Provide the [X, Y] coordinate of the cell's center where the given text is located.  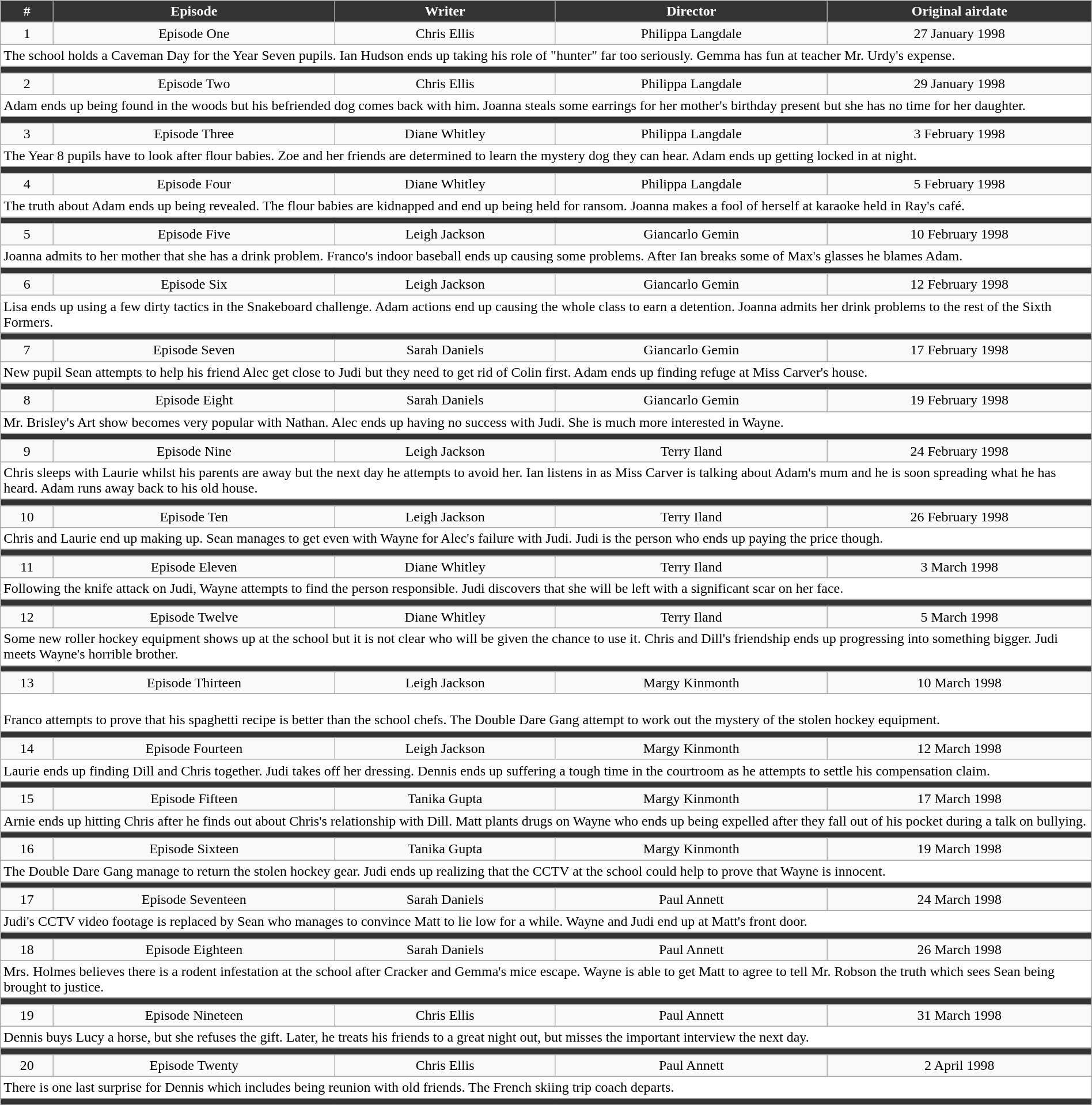
31 March 1998 [960, 1015]
Episode Eleven [194, 567]
14 [27, 748]
12 [27, 617]
19 February 1998 [960, 400]
12 March 1998 [960, 748]
10 February 1998 [960, 234]
Original airdate [960, 12]
Episode Ten [194, 517]
Episode Eight [194, 400]
18 [27, 949]
Episode Twenty [194, 1065]
2 April 1998 [960, 1065]
Episode Thirteen [194, 683]
6 [27, 285]
Episode Fifteen [194, 799]
Episode [194, 12]
4 [27, 184]
29 January 1998 [960, 84]
15 [27, 799]
Judi's CCTV video footage is replaced by Sean who manages to convince Matt to lie low for a while. Wayne and Judi end up at Matt's front door. [546, 921]
20 [27, 1065]
19 March 1998 [960, 849]
Director [691, 12]
7 [27, 350]
Episode Seven [194, 350]
Episode Seventeen [194, 899]
13 [27, 683]
Episode Five [194, 234]
Episode Nine [194, 451]
Episode Six [194, 285]
11 [27, 567]
8 [27, 400]
10 March 1998 [960, 683]
Episode Two [194, 84]
2 [27, 84]
24 February 1998 [960, 451]
19 [27, 1015]
There is one last surprise for Dennis which includes being reunion with old friends. The French skiing trip coach departs. [546, 1087]
Episode Three [194, 134]
Episode Fourteen [194, 748]
Episode Eighteen [194, 949]
# [27, 12]
3 February 1998 [960, 134]
16 [27, 849]
24 March 1998 [960, 899]
Episode One [194, 33]
27 January 1998 [960, 33]
Writer [445, 12]
Mr. Brisley's Art show becomes very popular with Nathan. Alec ends up having no success with Judi. She is much more interested in Wayne. [546, 422]
10 [27, 517]
5 February 1998 [960, 184]
17 March 1998 [960, 799]
9 [27, 451]
Episode Sixteen [194, 849]
Episode Nineteen [194, 1015]
1 [27, 33]
5 March 1998 [960, 617]
17 February 1998 [960, 350]
5 [27, 234]
26 February 1998 [960, 517]
3 March 1998 [960, 567]
26 March 1998 [960, 949]
Episode Four [194, 184]
17 [27, 899]
12 February 1998 [960, 285]
Episode Twelve [194, 617]
3 [27, 134]
